From the cell containing the given text, extract its center point as (X, Y) coordinate. 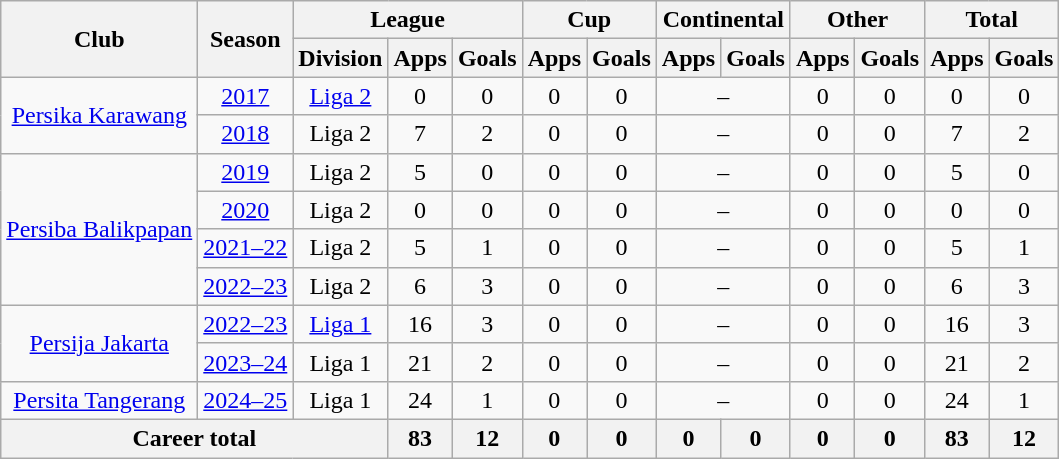
Persika Karawang (100, 115)
2024–25 (246, 400)
2021–22 (246, 248)
Persija Jakarta (100, 343)
Career total (194, 438)
Season (246, 39)
2020 (246, 210)
2023–24 (246, 362)
Persita Tangerang (100, 400)
Total (992, 20)
Other (857, 20)
Persiba Balikpapan (100, 229)
2019 (246, 172)
League (408, 20)
2017 (246, 96)
Division (340, 58)
Continental (723, 20)
Club (100, 39)
Cup (589, 20)
2018 (246, 134)
